Return the (X, Y) coordinate for the center point of the cell that contains the specified text.  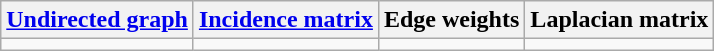
Edge weights (451, 20)
Undirected graph (98, 20)
Laplacian matrix (620, 20)
Incidence matrix (286, 20)
